Search for the cell housing the specified text and yield its (X, Y) center coordinate. 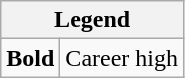
Legend (92, 20)
Bold (30, 58)
Career high (122, 58)
